Determine the (x, y) coordinate at the center of the cell enclosing the given text.  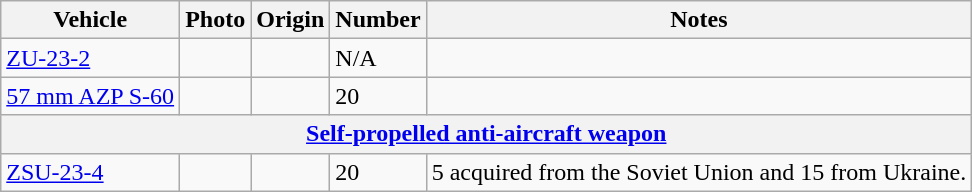
ZU-23-2 (90, 58)
Self-propelled anti-aircraft weapon (486, 134)
Vehicle (90, 20)
N/A (378, 58)
Photo (216, 20)
ZSU-23-4 (90, 172)
Origin (290, 20)
57 mm AZP S-60 (90, 96)
Number (378, 20)
5 acquired from the Soviet Union and 15 from Ukraine. (699, 172)
Notes (699, 20)
